Locate the cell with the specified text and output its [x, y] center coordinate. 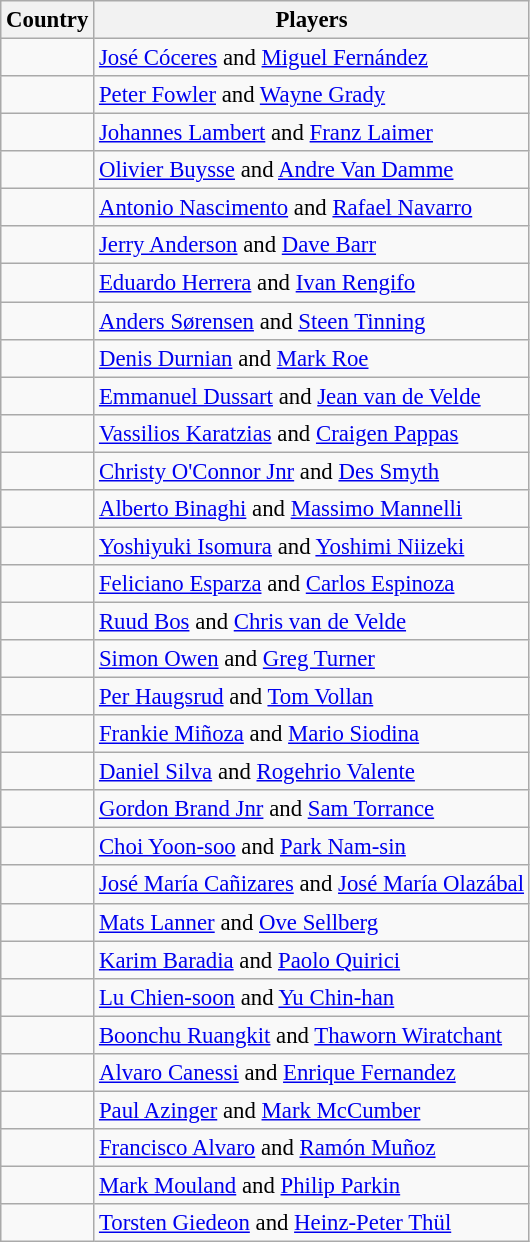
Peter Fowler and Wayne Grady [312, 95]
Boonchu Ruangkit and Thaworn Wiratchant [312, 1035]
Country [48, 20]
Olivier Buysse and Andre Van Damme [312, 170]
Eduardo Herrera and Ivan Rengifo [312, 283]
José María Cañizares and José María Olazábal [312, 885]
Vassilios Karatzias and Craigen Pappas [312, 433]
Feliciano Esparza and Carlos Espinoza [312, 584]
Mark Mouland and Philip Parkin [312, 1185]
Ruud Bos and Chris van de Velde [312, 621]
Denis Durnian and Mark Roe [312, 358]
Choi Yoon-soo and Park Nam-sin [312, 847]
Gordon Brand Jnr and Sam Torrance [312, 809]
Paul Azinger and Mark McCumber [312, 1110]
Simon Owen and Greg Turner [312, 659]
Yoshiyuki Isomura and Yoshimi Niizeki [312, 546]
Daniel Silva and Rogehrio Valente [312, 772]
Lu Chien-soon and Yu Chin-han [312, 997]
Johannes Lambert and Franz Laimer [312, 133]
Per Haugsrud and Tom Vollan [312, 697]
Players [312, 20]
Jerry Anderson and Dave Barr [312, 245]
Karim Baradia and Paolo Quirici [312, 960]
Francisco Alvaro and Ramón Muñoz [312, 1148]
Christy O'Connor Jnr and Des Smyth [312, 471]
Antonio Nascimento and Rafael Navarro [312, 208]
Frankie Miñoza and Mario Siodina [312, 734]
Anders Sørensen and Steen Tinning [312, 321]
Alvaro Canessi and Enrique Fernandez [312, 1073]
Alberto Binaghi and Massimo Mannelli [312, 509]
José Cóceres and Miguel Fernández [312, 58]
Torsten Giedeon and Heinz-Peter Thül [312, 1223]
Emmanuel Dussart and Jean van de Velde [312, 396]
Mats Lanner and Ove Sellberg [312, 922]
